Determine the [x, y] coordinate at the center of the cell enclosing the given text.  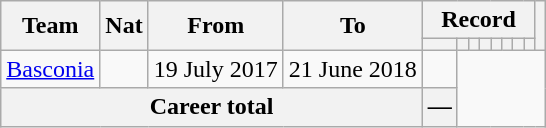
19 July 2017 [216, 69]
Basconia [50, 69]
Record [478, 20]
Nat [124, 26]
21 June 2018 [352, 69]
From [216, 26]
— [440, 107]
Team [50, 26]
Career total [212, 107]
To [352, 26]
